From the cell containing the given text, extract its center point as (X, Y) coordinate. 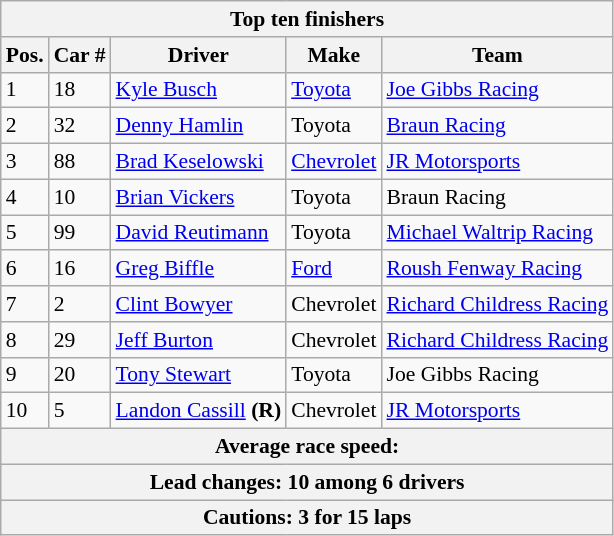
Top ten finishers (308, 19)
Roush Fenway Racing (497, 269)
32 (80, 126)
Team (497, 55)
18 (80, 90)
Brad Keselowski (199, 162)
Cautions: 3 for 15 laps (308, 518)
Tony Stewart (199, 375)
Pos. (25, 55)
Ford (334, 269)
88 (80, 162)
David Reutimann (199, 233)
Denny Hamlin (199, 126)
99 (80, 233)
Jeff Burton (199, 340)
Average race speed: (308, 447)
Clint Bowyer (199, 304)
16 (80, 269)
Lead changes: 10 among 6 drivers (308, 482)
20 (80, 375)
4 (25, 197)
29 (80, 340)
Driver (199, 55)
Kyle Busch (199, 90)
Greg Biffle (199, 269)
3 (25, 162)
Michael Waltrip Racing (497, 233)
6 (25, 269)
Make (334, 55)
1 (25, 90)
Car # (80, 55)
Brian Vickers (199, 197)
9 (25, 375)
Landon Cassill (R) (199, 411)
8 (25, 340)
7 (25, 304)
